From the cell containing the given text, extract its center point as (x, y) coordinate. 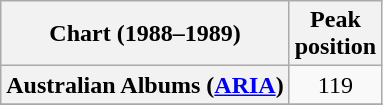
Australian Albums (ARIA) (145, 85)
Peakposition (335, 34)
Chart (1988–1989) (145, 34)
119 (335, 85)
